Find where the given text appears and provide that cell's center as (x, y) coordinate. 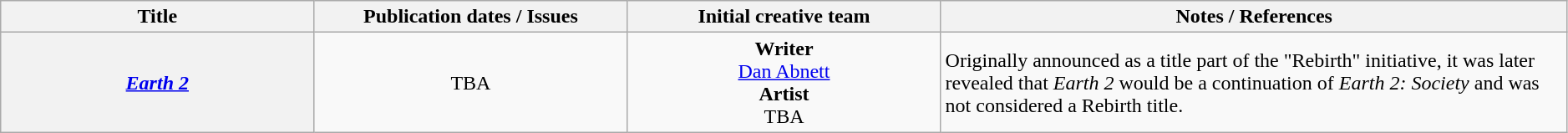
Title (157, 17)
WriterDan AbnettArtistTBA (784, 82)
Earth 2 (157, 82)
Initial creative team (784, 17)
Publication dates / Issues (471, 17)
TBA (471, 82)
Notes / References (1254, 17)
